Capture the cell that displays the provided text and extract its [x, y] central coordinate. 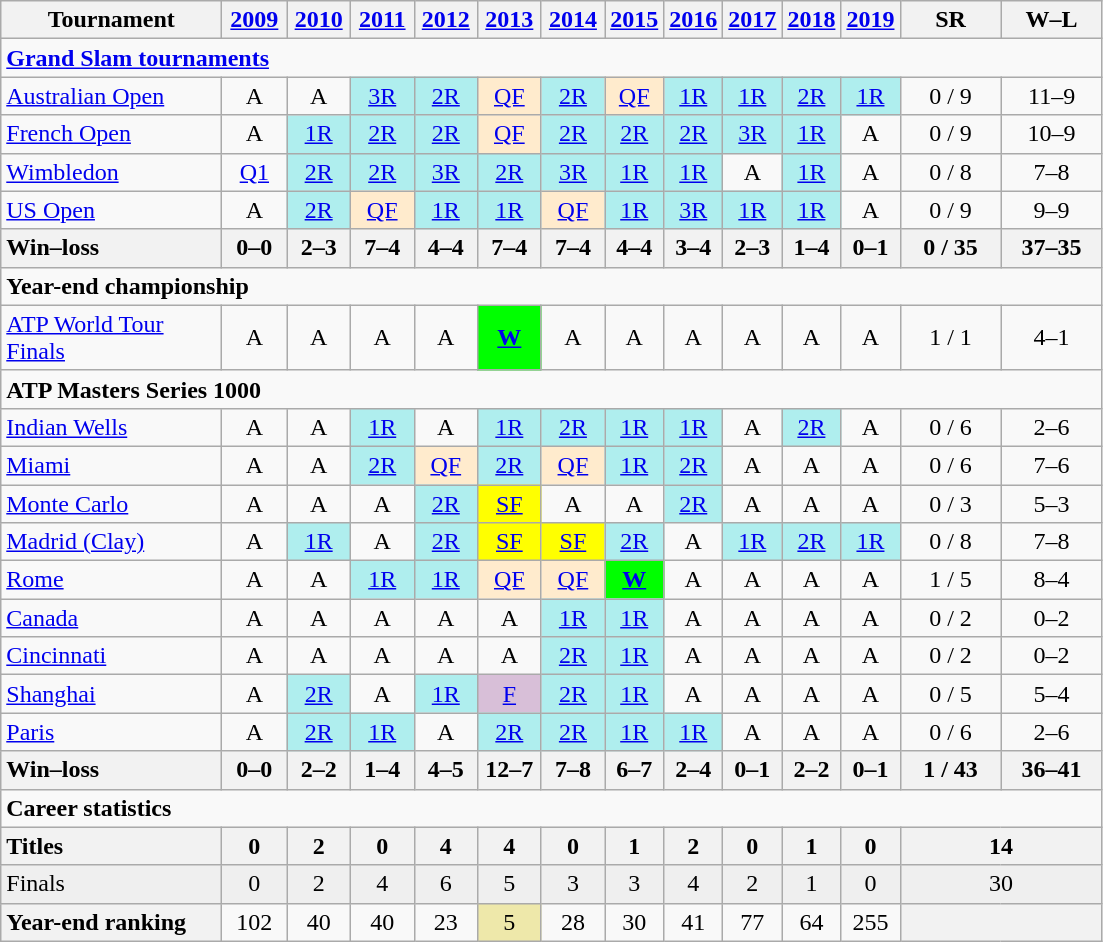
102 [254, 922]
5–4 [1052, 694]
Titles [112, 846]
36–41 [1052, 770]
Year-end ranking [112, 922]
2–4 [694, 770]
Rome [112, 580]
4–5 [446, 770]
Shanghai [112, 694]
2011 [382, 20]
French Open [112, 134]
10–9 [1052, 134]
Paris [112, 732]
2013 [510, 20]
5–3 [1052, 503]
F [510, 694]
Wimbledon [112, 172]
Grand Slam tournaments [552, 58]
8–4 [1052, 580]
2012 [446, 20]
1 / 5 [950, 580]
1 / 1 [950, 338]
Career statistics [552, 808]
255 [870, 922]
6–7 [634, 770]
Monte Carlo [112, 503]
W–L [1052, 20]
77 [752, 922]
12–7 [510, 770]
Australian Open [112, 96]
64 [812, 922]
Miami [112, 465]
Q1 [254, 172]
7–6 [1052, 465]
2009 [254, 20]
6 [446, 884]
2019 [870, 20]
2010 [319, 20]
2018 [812, 20]
Cincinnati [112, 656]
ATP Masters Series 1000 [552, 389]
SR [950, 20]
Canada [112, 618]
1 / 43 [950, 770]
2016 [694, 20]
41 [694, 922]
Madrid (Clay) [112, 542]
Indian Wells [112, 427]
9–9 [1052, 210]
0 / 5 [950, 694]
Year-end championship [552, 286]
14 [1001, 846]
0 / 35 [950, 248]
2015 [634, 20]
28 [573, 922]
US Open [112, 210]
0 / 3 [950, 503]
11–9 [1052, 96]
Tournament [112, 20]
ATP World Tour Finals [112, 338]
2014 [573, 20]
23 [446, 922]
Finals [112, 884]
2017 [752, 20]
3–4 [694, 248]
37–35 [1052, 248]
4–1 [1052, 338]
